Capture the cell that displays the provided text and extract its (x, y) central coordinate. 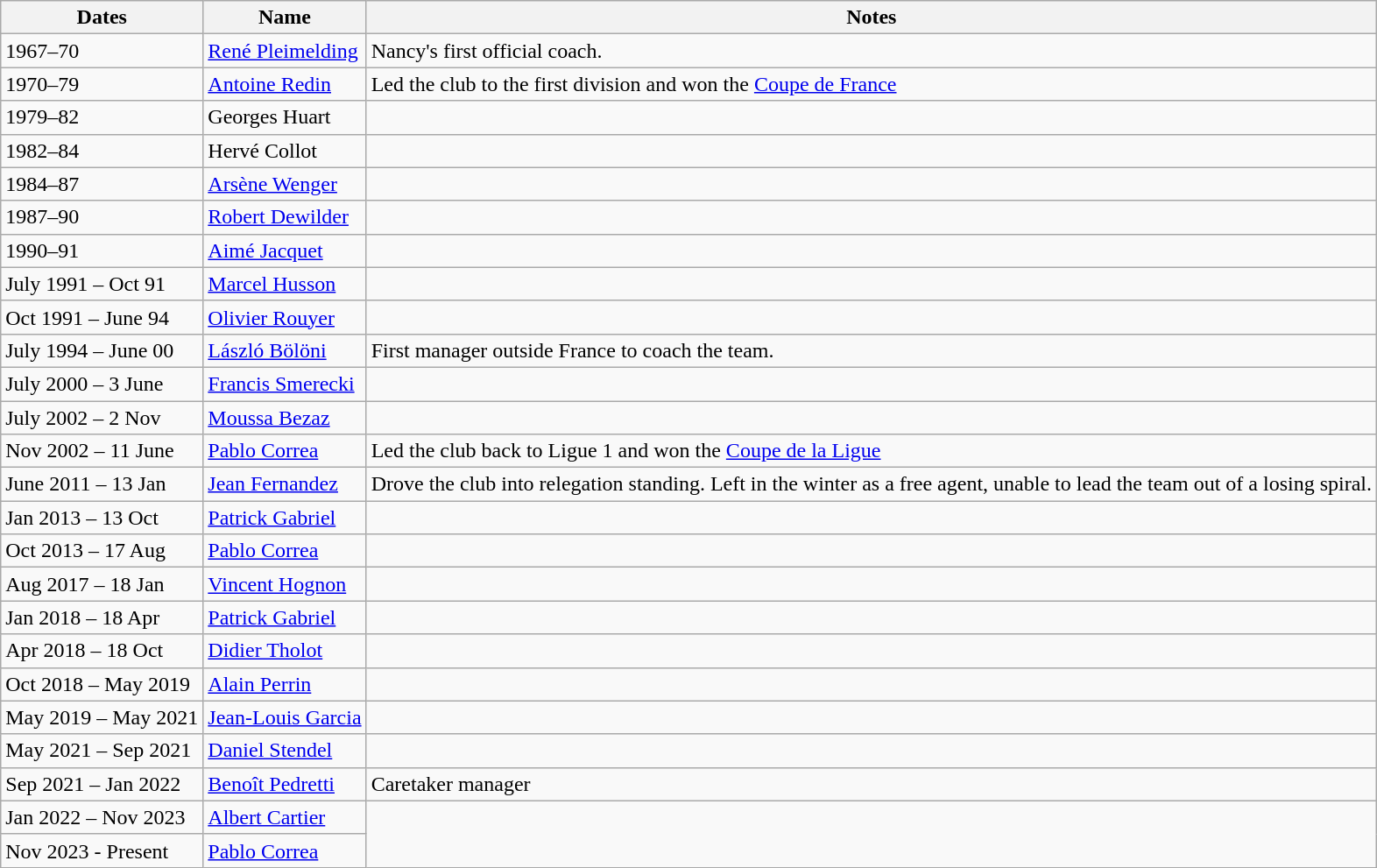
July 2000 – 3 June (102, 384)
Jan 2018 – 18 Apr (102, 617)
1984–87 (102, 184)
Albert Cartier (285, 817)
1990–91 (102, 251)
July 1994 – June 00 (102, 350)
Led the club back to Ligue 1 and won the Coupe de la Ligue (871, 451)
Robert Dewilder (285, 217)
1982–84 (102, 151)
Notes (871, 18)
Jan 2013 – 13 Oct (102, 518)
May 2021 – Sep 2021 (102, 751)
Aimé Jacquet (285, 251)
Led the club to the first division and won the Coupe de France (871, 84)
Sep 2021 – Jan 2022 (102, 784)
Benoît Pedretti (285, 784)
Marcel Husson (285, 284)
June 2011 – 13 Jan (102, 484)
Daniel Stendel (285, 751)
July 2002 – 2 Nov (102, 418)
René Pleimelding (285, 51)
1979–82 (102, 117)
Drove the club into relegation standing. Left in the winter as a free agent, unable to lead the team out of a losing spiral. (871, 484)
Jan 2022 – Nov 2023 (102, 817)
1970–79 (102, 84)
Georges Huart (285, 117)
Francis Smerecki (285, 384)
Dates (102, 18)
1987–90 (102, 217)
Antoine Redin (285, 84)
Jean-Louis Garcia (285, 717)
Oct 2013 – 17 Aug (102, 551)
Didier Tholot (285, 651)
Moussa Bezaz (285, 418)
1967–70 (102, 51)
Olivier Rouyer (285, 317)
Hervé Collot (285, 151)
Apr 2018 – 18 Oct (102, 651)
May 2019 – May 2021 (102, 717)
Nancy's first official coach. (871, 51)
László Bölöni (285, 350)
Name (285, 18)
Oct 2018 – May 2019 (102, 684)
Aug 2017 – 18 Jan (102, 584)
Nov 2002 – 11 June (102, 451)
July 1991 – Oct 91 (102, 284)
Vincent Hognon (285, 584)
Nov 2023 - Present (102, 850)
Alain Perrin (285, 684)
Jean Fernandez (285, 484)
Oct 1991 – June 94 (102, 317)
First manager outside France to coach the team. (871, 350)
Caretaker manager (871, 784)
Arsène Wenger (285, 184)
